Detect which cell encompasses the target text, then output its [x, y] center coordinate. 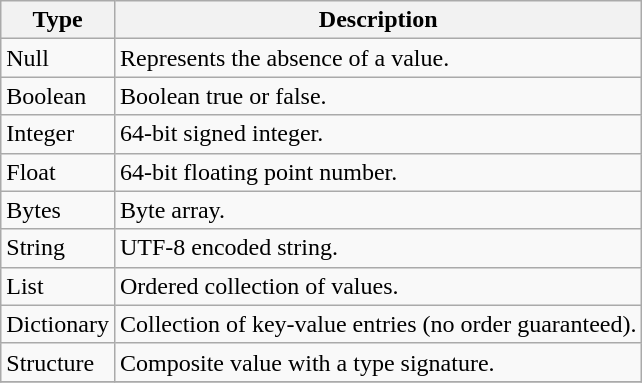
Boolean [58, 96]
List [58, 286]
Bytes [58, 210]
Description [378, 20]
Collection of key-value entries (no order guaranteed). [378, 324]
Type [58, 20]
64-bit signed integer. [378, 134]
Integer [58, 134]
UTF-8 encoded string. [378, 248]
64-bit floating point number. [378, 172]
Structure [58, 362]
Dictionary [58, 324]
Byte array. [378, 210]
Composite value with a type signature. [378, 362]
String [58, 248]
Null [58, 58]
Float [58, 172]
Ordered collection of values. [378, 286]
Boolean true or false. [378, 96]
Represents the absence of a value. [378, 58]
